Identify which cell holds the provided text, then report its [X, Y] central coordinate. 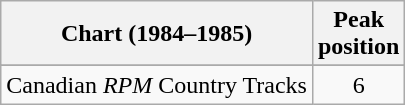
Chart (1984–1985) [157, 34]
6 [358, 85]
Canadian RPM Country Tracks [157, 85]
Peakposition [358, 34]
